Identify which cell holds the provided text, then report its (X, Y) central coordinate. 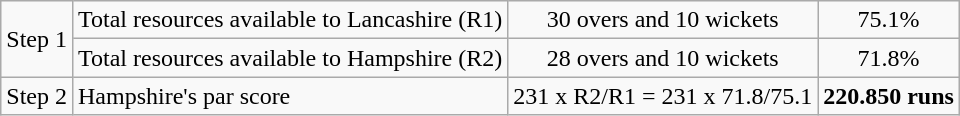
Hampshire's par score (290, 96)
Total resources available to Hampshire (R2) (290, 58)
75.1% (889, 20)
71.8% (889, 58)
28 overs and 10 wickets (663, 58)
30 overs and 10 wickets (663, 20)
231 x R2/R1 = 231 x 71.8/75.1 (663, 96)
Total resources available to Lancashire (R1) (290, 20)
Step 2 (37, 96)
220.850 runs (889, 96)
Step 1 (37, 39)
